Capture the cell that displays the provided text and extract its [X, Y] central coordinate. 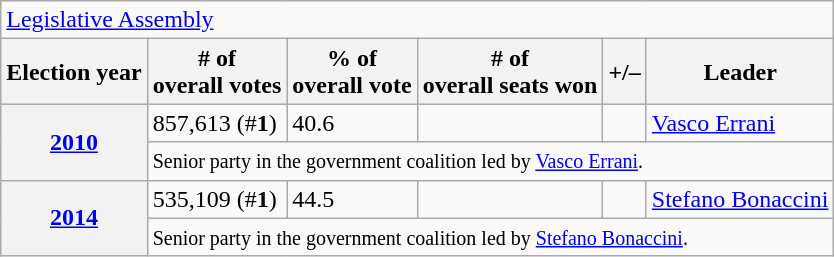
Senior party in the government coalition led by Stefano Bonaccini. [490, 237]
Leader [740, 72]
2010 [74, 142]
Senior party in the government coalition led by Vasco Errani. [490, 161]
535,109 (#1) [217, 199]
44.5 [352, 199]
% ofoverall vote [352, 72]
2014 [74, 218]
857,613 (#1) [217, 123]
Election year [74, 72]
# ofoverall votes [217, 72]
Legislative Assembly [418, 20]
# ofoverall seats won [510, 72]
40.6 [352, 123]
+/– [624, 72]
Stefano Bonaccini [740, 199]
Vasco Errani [740, 123]
